For the text-containing cell, return its midpoint in [X, Y] coordinate format. 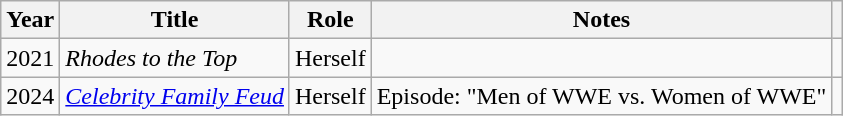
Rhodes to the Top [175, 58]
Title [175, 20]
Notes [602, 20]
Year [30, 20]
Role [330, 20]
2024 [30, 96]
Celebrity Family Feud [175, 96]
2021 [30, 58]
Episode: "Men of WWE vs. Women of WWE" [602, 96]
